Identify which cell holds the provided text, then report its (X, Y) central coordinate. 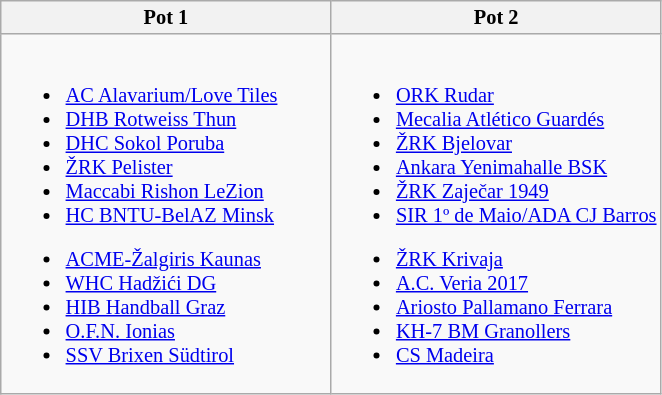
Pot 1 (166, 17)
Pot 2 (496, 17)
